Pinpoint the cell where the given text exists, returning its [X, Y] midpoint coordinate. 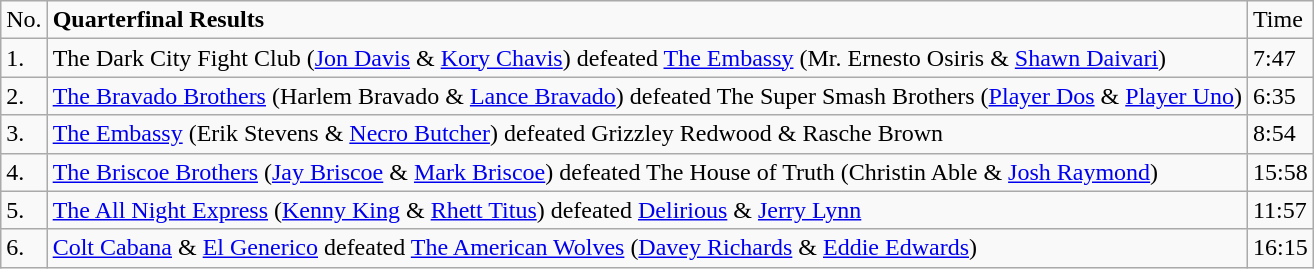
8:54 [1280, 134]
The Embassy (Erik Stevens & Necro Butcher) defeated Grizzley Redwood & Rasche Brown [647, 134]
6:35 [1280, 96]
Colt Cabana & El Generico defeated The American Wolves (Davey Richards & Eddie Edwards) [647, 248]
The Briscoe Brothers (Jay Briscoe & Mark Briscoe) defeated The House of Truth (Christin Able & Josh Raymond) [647, 172]
15:58 [1280, 172]
No. [24, 20]
Quarterfinal Results [647, 20]
The Dark City Fight Club (Jon Davis & Kory Chavis) defeated The Embassy (Mr. Ernesto Osiris & Shawn Daivari) [647, 58]
5. [24, 210]
2. [24, 96]
The All Night Express (Kenny King & Rhett Titus) defeated Delirious & Jerry Lynn [647, 210]
3. [24, 134]
16:15 [1280, 248]
11:57 [1280, 210]
The Bravado Brothers (Harlem Bravado & Lance Bravado) defeated The Super Smash Brothers (Player Dos & Player Uno) [647, 96]
4. [24, 172]
1. [24, 58]
7:47 [1280, 58]
6. [24, 248]
Time [1280, 20]
